Determine the (X, Y) coordinate at the center of the cell enclosing the given text.  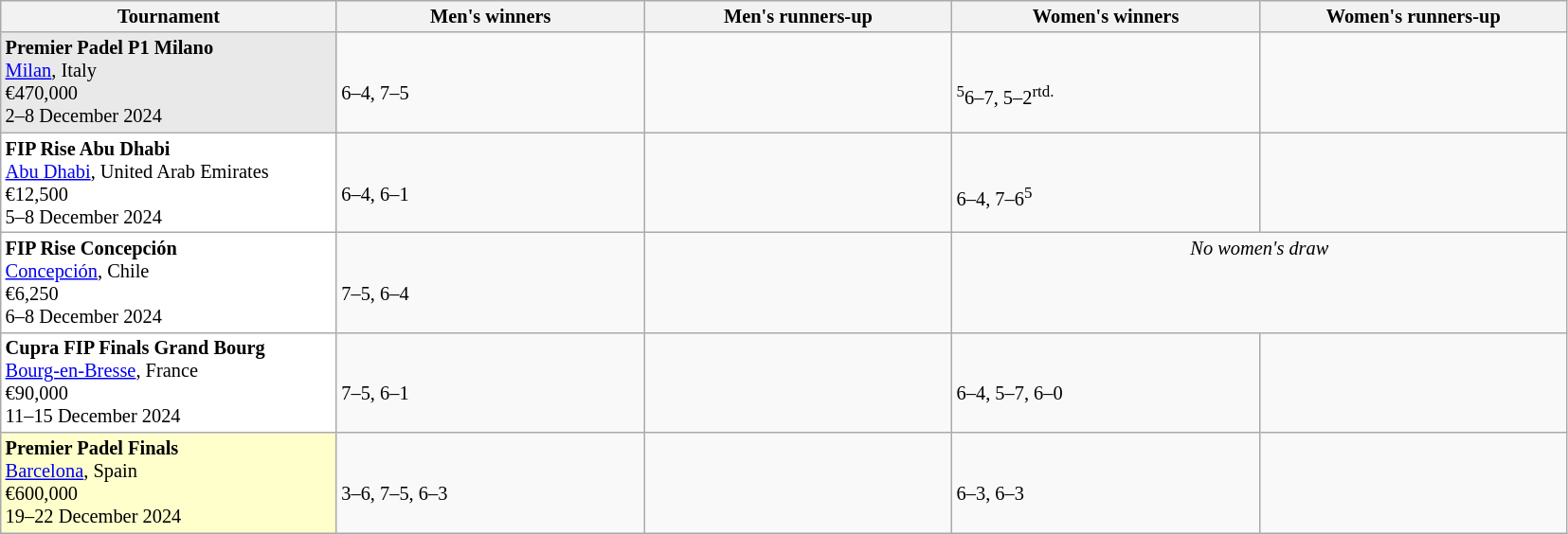
Women's runners-up (1414, 16)
No women's draw (1260, 282)
3–6, 7–5, 6–3 (491, 483)
6–4, 7–5 (491, 82)
6–4, 5–7, 6–0 (1107, 383)
Premier Padel P1 MilanoMilan, Italy€470,0002–8 December 2024 (169, 82)
7–5, 6–4 (491, 282)
Tournament (169, 16)
Premier Padel FinalsBarcelona, Spain€600,00019–22 December 2024 (169, 483)
56–7, 5–2rtd. (1107, 82)
FIP Rise ConcepciónConcepción, Chile€6,2506–8 December 2024 (169, 282)
FIP Rise Abu DhabiAbu Dhabi, United Arab Emirates€12,5005–8 December 2024 (169, 183)
7–5, 6–1 (491, 383)
Cupra FIP Finals Grand BourgBourg-en-Bresse, France€90,00011–15 December 2024 (169, 383)
6–3, 6–3 (1107, 483)
Men's runners-up (798, 16)
Women's winners (1107, 16)
6–4, 6–1 (491, 183)
6–4, 7–65 (1107, 183)
Men's winners (491, 16)
